Return (x, y) of the center of cell containing provided text 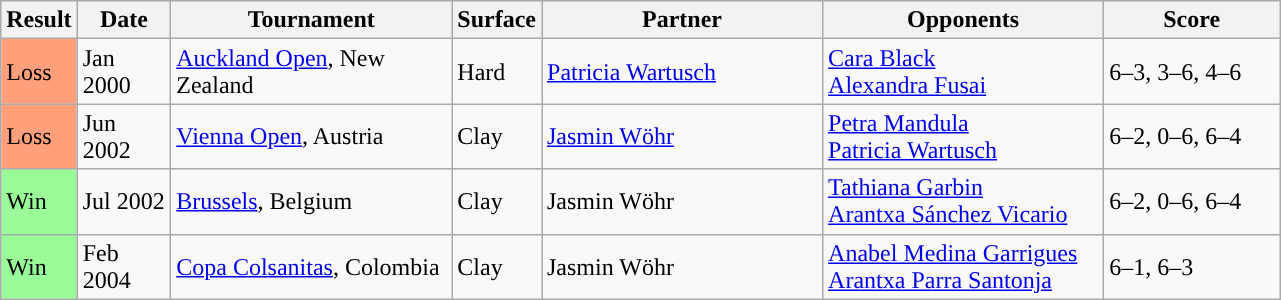
Vienna Open, Austria (312, 136)
6–3, 3–6, 4–6 (1192, 72)
6–1, 6–3 (1192, 266)
Score (1192, 20)
Auckland Open, New Zealand (312, 72)
Result (39, 20)
Date (124, 20)
Anabel Medina Garrigues Arantxa Parra Santonja (964, 266)
Tournament (312, 20)
Jan 2000 (124, 72)
Brussels, Belgium (312, 202)
Cara Black Alexandra Fusai (964, 72)
Feb 2004 (124, 266)
Petra Mandula Patricia Wartusch (964, 136)
Copa Colsanitas, Colombia (312, 266)
Surface (497, 20)
Tathiana Garbin Arantxa Sánchez Vicario (964, 202)
Jul 2002 (124, 202)
Opponents (964, 20)
Jun 2002 (124, 136)
Patricia Wartusch (682, 72)
Hard (497, 72)
Partner (682, 20)
